Pinpoint the cell where the given text exists, returning its [x, y] midpoint coordinate. 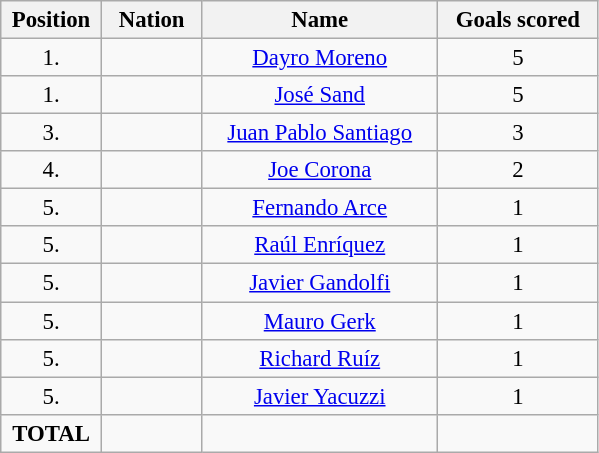
Goals scored [518, 20]
3. [52, 133]
3 [518, 133]
Name [320, 20]
Fernando Arce [320, 208]
José Sand [320, 95]
Javier Gandolfi [320, 283]
Richard Ruíz [320, 358]
Raúl Enríquez [320, 245]
Position [52, 20]
4. [52, 170]
Joe Corona [320, 170]
TOTAL [52, 433]
2 [518, 170]
Javier Yacuzzi [320, 396]
Juan Pablo Santiago [320, 133]
Nation [152, 20]
Mauro Gerk [320, 321]
Dayro Moreno [320, 58]
